Pinpoint the cell where the given text exists, returning its [X, Y] midpoint coordinate. 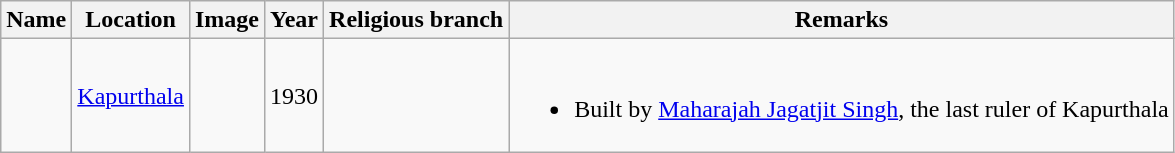
1930 [294, 96]
Kapurthala [131, 96]
Name [36, 20]
Remarks [842, 20]
Location [131, 20]
Year [294, 20]
Religious branch [416, 20]
Image [226, 20]
Built by Maharajah Jagatjit Singh, the last ruler of Kapurthala [842, 96]
